Find where the given text appears and provide that cell's center as (X, Y) coordinate. 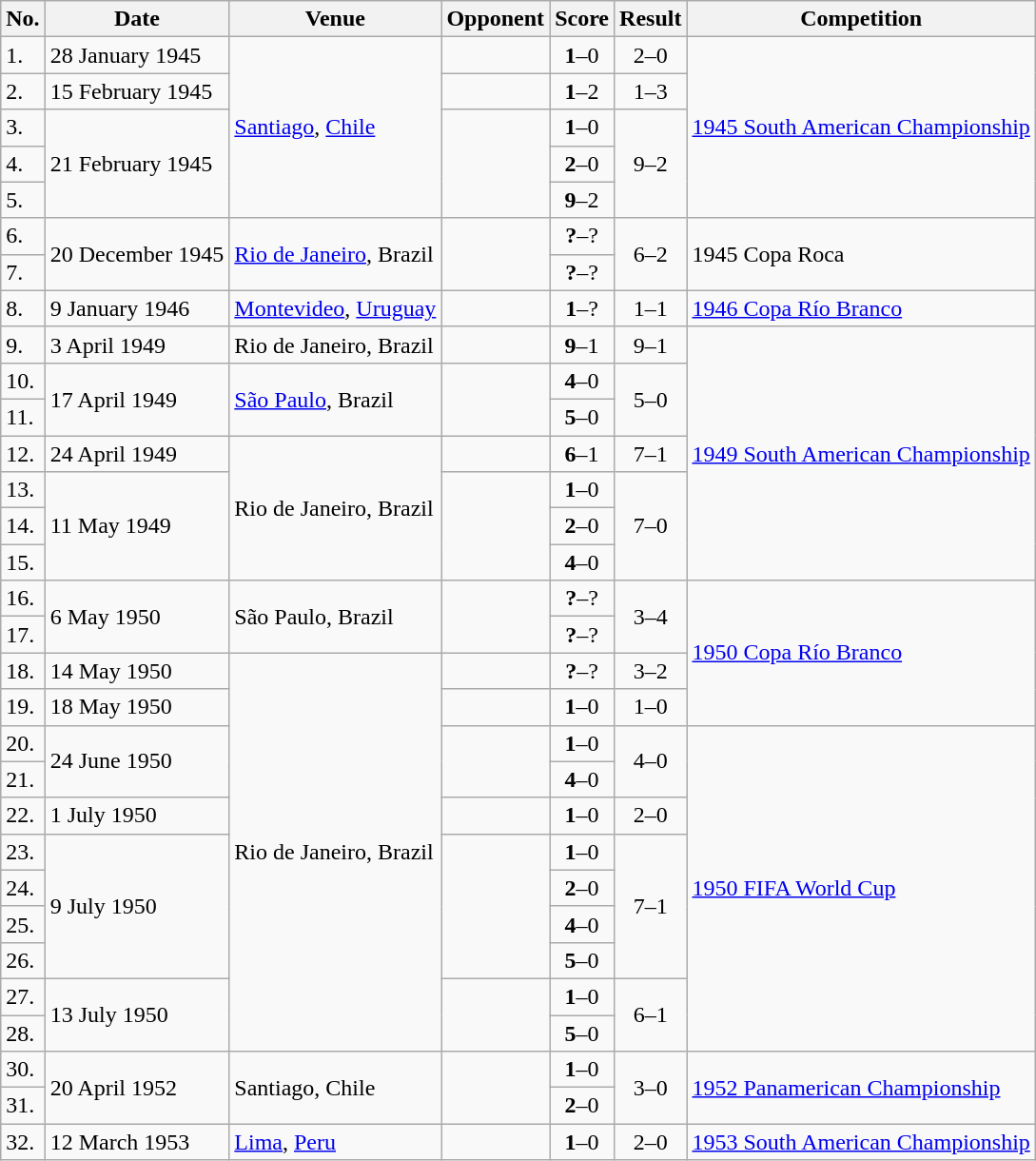
30. (23, 1070)
20 April 1952 (137, 1088)
21 February 1945 (137, 164)
Montevideo, Uruguay (335, 308)
3–2 (651, 671)
1–1 (651, 308)
26. (23, 960)
22. (23, 816)
7. (23, 272)
11. (23, 417)
1953 South American Championship (861, 1142)
23. (23, 852)
3–4 (651, 617)
11 May 1949 (137, 526)
20. (23, 743)
5. (23, 200)
9. (23, 344)
1. (23, 55)
1950 FIFA World Cup (861, 889)
Lima, Peru (335, 1142)
32. (23, 1142)
Score (582, 19)
24. (23, 888)
28. (23, 1033)
17. (23, 635)
2. (23, 91)
18 May 1950 (137, 707)
20 December 1945 (137, 254)
9 July 1950 (137, 906)
19. (23, 707)
15. (23, 562)
13 July 1950 (137, 1014)
17 April 1949 (137, 399)
24 April 1949 (137, 454)
9 January 1946 (137, 308)
8. (23, 308)
1–2 (582, 91)
16. (23, 599)
Opponent (496, 19)
3 April 1949 (137, 344)
3. (23, 128)
28 January 1945 (137, 55)
1945 Copa Roca (861, 254)
12 March 1953 (137, 1142)
15 February 1945 (137, 91)
1–? (582, 308)
1946 Copa Río Branco (861, 308)
1–3 (651, 91)
Result (651, 19)
21. (23, 779)
1952 Panamerican Championship (861, 1088)
6 May 1950 (137, 617)
14. (23, 526)
1949 South American Championship (861, 453)
Competition (861, 19)
6–2 (651, 254)
25. (23, 924)
27. (23, 996)
No. (23, 19)
31. (23, 1106)
4. (23, 164)
Venue (335, 19)
Date (137, 19)
3–0 (651, 1088)
12. (23, 454)
6. (23, 236)
7–0 (651, 526)
1945 South American Championship (861, 128)
14 May 1950 (137, 671)
18. (23, 671)
1 July 1950 (137, 816)
24 June 1950 (137, 761)
1950 Copa Río Branco (861, 653)
13. (23, 490)
10. (23, 381)
